From the cell containing the given text, extract its center point as [X, Y] coordinate. 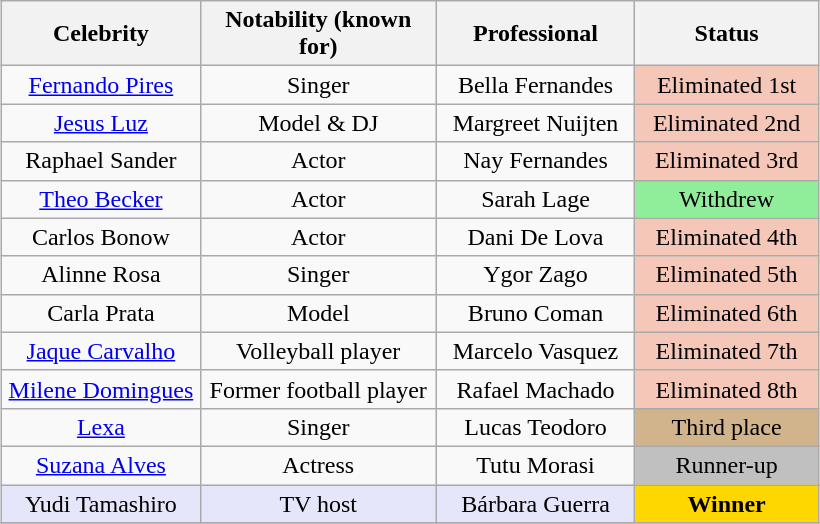
Ygor Zago [536, 275]
Model & DJ [318, 123]
Lexa [102, 427]
Rafael Machado [536, 389]
TV host [318, 503]
Runner-up [727, 465]
Bruno Coman [536, 313]
Eliminated 5th [727, 275]
Jesus Luz [102, 123]
Raphael Sander [102, 161]
Eliminated 7th [727, 351]
Volleyball player [318, 351]
Carlos Bonow [102, 237]
Withdrew [727, 199]
Celebrity [102, 34]
Margreet Nuijten [536, 123]
Nay Fernandes [536, 161]
Dani De Lova [536, 237]
Eliminated 1st [727, 85]
Marcelo Vasquez [536, 351]
Third place [727, 427]
Alinne Rosa [102, 275]
Status [727, 34]
Bella Fernandes [536, 85]
Eliminated 2nd [727, 123]
Actress [318, 465]
Carla Prata [102, 313]
Yudi Tamashiro [102, 503]
Milene Domingues [102, 389]
Sarah Lage [536, 199]
Model [318, 313]
Jaque Carvalho [102, 351]
Eliminated 3rd [727, 161]
Professional [536, 34]
Theo Becker [102, 199]
Tutu Morasi [536, 465]
Former football player [318, 389]
Eliminated 6th [727, 313]
Eliminated 4th [727, 237]
Winner [727, 503]
Fernando Pires [102, 85]
Eliminated 8th [727, 389]
Suzana Alves [102, 465]
Notability (known for) [318, 34]
Lucas Teodoro [536, 427]
Bárbara Guerra [536, 503]
